Identify which cell holds the provided text, then report its [X, Y] central coordinate. 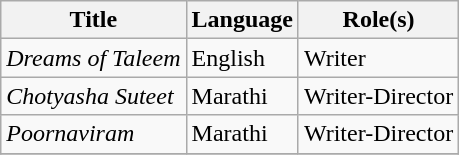
Language [242, 20]
English [242, 58]
Dreams of Taleem [94, 58]
Role(s) [378, 20]
Chotyasha Suteet [94, 96]
Poornaviram [94, 134]
Writer [378, 58]
Title [94, 20]
